Output the (X, Y) coordinate of the center of the cell containing the given text.  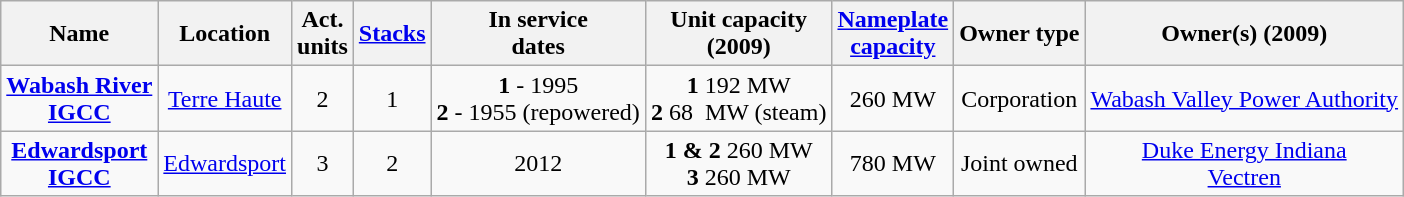
1 192 MW 2 68 MW (steam) (738, 98)
Wabash River IGCC (80, 98)
1 & 2 260 MW 3 260 MW (738, 164)
2012 (538, 164)
Act.units (323, 34)
Owner(s) (2009) (1244, 34)
Location (225, 34)
In service dates (538, 34)
260 MW (893, 98)
Stacks (392, 34)
Owner type (1020, 34)
Duke Energy Indiana Vectren (1244, 164)
Joint owned (1020, 164)
Wabash Valley Power Authority (1244, 98)
1 (392, 98)
Name (80, 34)
Edwardsport IGCC (80, 164)
3 (323, 164)
780 MW (893, 164)
1 - 1995 2 - 1955 (repowered) (538, 98)
Unit capacity (2009) (738, 34)
Edwardsport (225, 164)
Terre Haute (225, 98)
Corporation (1020, 98)
Nameplate capacity (893, 34)
